Locate the cell with the specified text and output its [x, y] center coordinate. 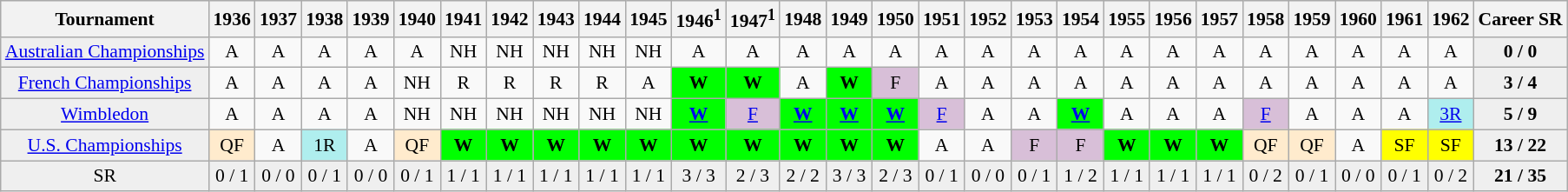
1960 [1358, 19]
1962 [1450, 19]
1953 [1035, 19]
3R [1450, 115]
5 / 9 [1521, 115]
1R [325, 145]
1955 [1127, 19]
1937 [278, 19]
1945 [648, 19]
1950 [896, 19]
1958 [1266, 19]
1954 [1080, 19]
19461 [698, 19]
1 / 2 [1080, 176]
Tournament [105, 19]
1951 [941, 19]
13 / 22 [1521, 145]
Wimbledon [105, 115]
1959 [1311, 19]
21 / 35 [1521, 176]
1942 [509, 19]
19471 [753, 19]
1943 [556, 19]
1936 [233, 19]
1948 [802, 19]
1938 [325, 19]
1941 [464, 19]
1949 [849, 19]
1939 [370, 19]
1961 [1405, 19]
French Championships [105, 83]
1940 [417, 19]
SR [105, 176]
1952 [988, 19]
1944 [603, 19]
2 / 2 [802, 176]
U.S. Championships [105, 145]
Career SR [1521, 19]
1957 [1219, 19]
3 / 4 [1521, 83]
1956 [1172, 19]
Australian Championships [105, 52]
